Identify which cell holds the provided text, then report its (X, Y) central coordinate. 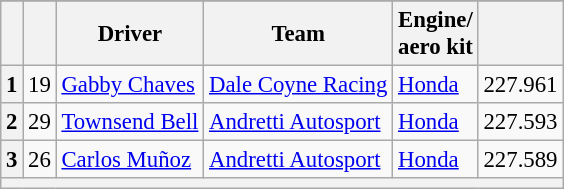
Team (298, 34)
227.589 (520, 160)
19 (40, 85)
Engine/aero kit (436, 34)
29 (40, 122)
Driver (130, 34)
2 (12, 122)
3 (12, 160)
26 (40, 160)
Carlos Muñoz (130, 160)
227.961 (520, 85)
Dale Coyne Racing (298, 85)
Gabby Chaves (130, 85)
Townsend Bell (130, 122)
1 (12, 85)
227.593 (520, 122)
